Locate the cell with the specified text and output its [x, y] center coordinate. 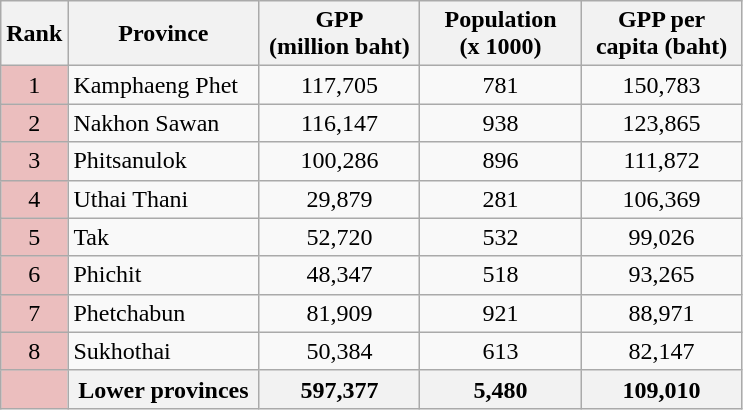
2 [34, 123]
Kamphaeng Phet [164, 85]
100,286 [340, 161]
938 [500, 123]
GPP per capita (baht) [662, 34]
29,879 [340, 199]
Lower provinces [164, 389]
82,147 [662, 351]
Province [164, 34]
518 [500, 275]
150,783 [662, 85]
3 [34, 161]
896 [500, 161]
88,971 [662, 313]
4 [34, 199]
109,010 [662, 389]
81,909 [340, 313]
111,872 [662, 161]
Phichit [164, 275]
GPP(million baht) [340, 34]
5,480 [500, 389]
8 [34, 351]
Phitsanulok [164, 161]
123,865 [662, 123]
Sukhothai [164, 351]
Tak [164, 237]
52,720 [340, 237]
781 [500, 85]
6 [34, 275]
106,369 [662, 199]
Population(x 1000) [500, 34]
597,377 [340, 389]
48,347 [340, 275]
50,384 [340, 351]
Uthai Thani [164, 199]
281 [500, 199]
5 [34, 237]
613 [500, 351]
116,147 [340, 123]
93,265 [662, 275]
532 [500, 237]
Phetchabun [164, 313]
Rank [34, 34]
Nakhon Sawan [164, 123]
1 [34, 85]
117,705 [340, 85]
921 [500, 313]
99,026 [662, 237]
7 [34, 313]
